Determine the [x, y] coordinate at the center of the cell enclosing the given text.  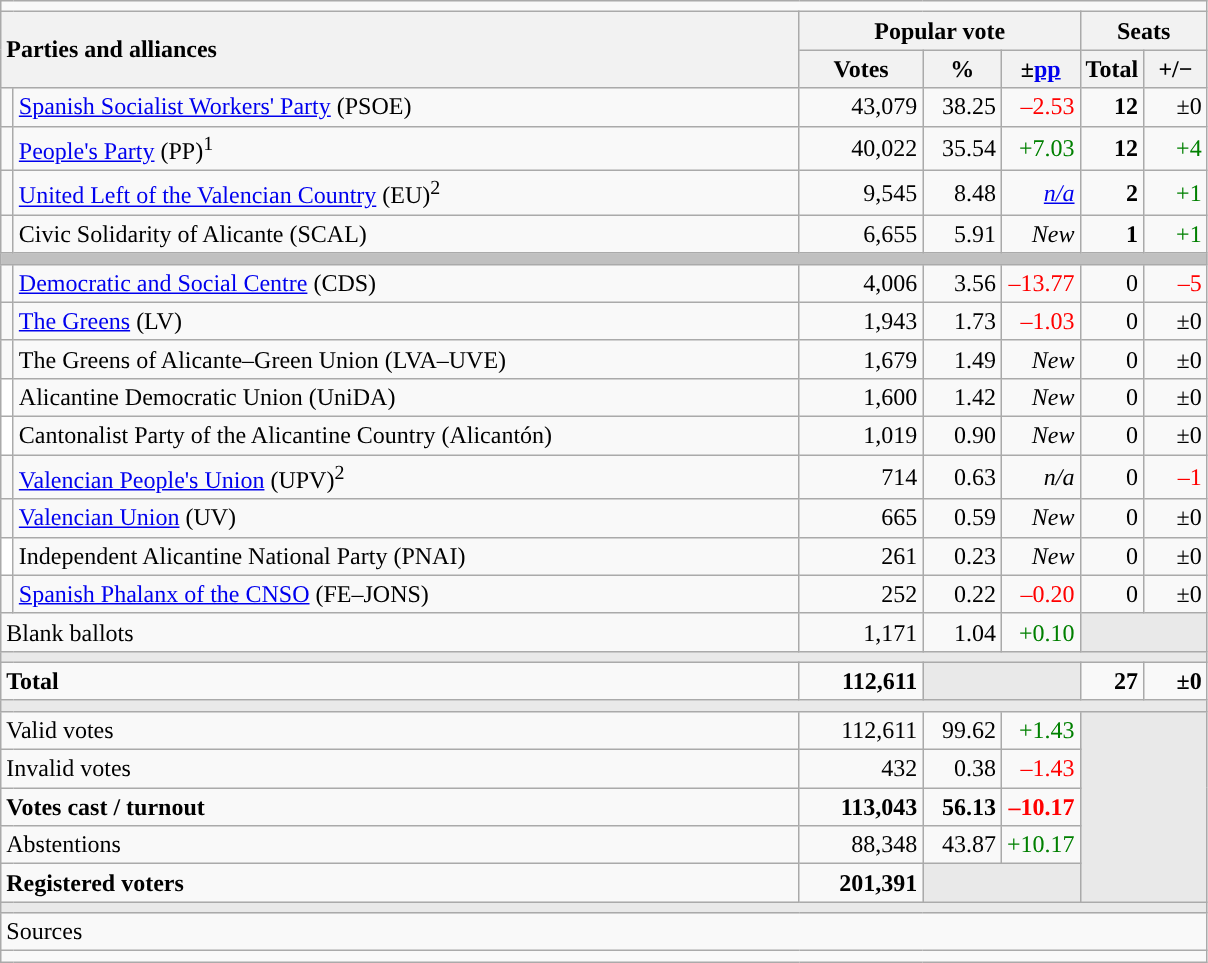
Spanish Socialist Workers' Party (PSOE) [406, 107]
Democratic and Social Centre (CDS) [406, 283]
Civic Solidarity of Alicante (SCAL) [406, 234]
+1.43 [1040, 731]
–1 [1176, 478]
United Left of the Valencian Country (EU)2 [406, 194]
1.73 [962, 321]
35.54 [962, 148]
Abstentions [400, 845]
252 [861, 594]
+0.10 [1040, 632]
714 [861, 478]
261 [861, 556]
–13.77 [1040, 283]
43,079 [861, 107]
Popular vote [940, 31]
–0.20 [1040, 594]
1,171 [861, 632]
1.04 [962, 632]
9,545 [861, 194]
0.23 [962, 556]
38.25 [962, 107]
Blank ballots [400, 632]
–5 [1176, 283]
8.48 [962, 194]
Registered voters [400, 883]
Sources [604, 932]
0.22 [962, 594]
People's Party (PP)1 [406, 148]
Alicantine Democratic Union (UniDA) [406, 397]
–2.53 [1040, 107]
88,348 [861, 845]
1,943 [861, 321]
4,006 [861, 283]
432 [861, 769]
1,019 [861, 435]
Parties and alliances [400, 50]
0.59 [962, 518]
–1.03 [1040, 321]
27 [1112, 681]
0.38 [962, 769]
1.42 [962, 397]
Votes [861, 69]
201,391 [861, 883]
0.63 [962, 478]
6,655 [861, 234]
1 [1112, 234]
+7.03 [1040, 148]
1.49 [962, 359]
Votes cast / turnout [400, 807]
1,679 [861, 359]
+4 [1176, 148]
Seats [1144, 31]
–10.17 [1040, 807]
665 [861, 518]
Invalid votes [400, 769]
–1.43 [1040, 769]
2 [1112, 194]
0.90 [962, 435]
40,022 [861, 148]
3.56 [962, 283]
+/− [1176, 69]
Valid votes [400, 731]
% [962, 69]
5.91 [962, 234]
43.87 [962, 845]
±pp [1040, 69]
Independent Alicantine National Party (PNAI) [406, 556]
The Greens (LV) [406, 321]
+10.17 [1040, 845]
The Greens of Alicante–Green Union (LVA–UVE) [406, 359]
Spanish Phalanx of the CNSO (FE–JONS) [406, 594]
113,043 [861, 807]
Valencian Union (UV) [406, 518]
Cantonalist Party of the Alicantine Country (Alicantón) [406, 435]
99.62 [962, 731]
Valencian People's Union (UPV)2 [406, 478]
56.13 [962, 807]
1,600 [861, 397]
